Determine the (X, Y) coordinate at the center of the cell enclosing the given text.  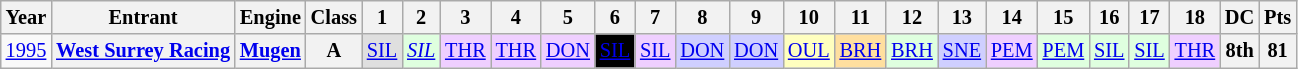
6 (615, 17)
81 (1278, 51)
Class (334, 17)
17 (1149, 17)
8th (1240, 51)
1 (382, 17)
A (334, 51)
1995 (26, 51)
8 (702, 17)
13 (962, 17)
Engine (270, 17)
Entrant (143, 17)
16 (1109, 17)
11 (861, 17)
5 (568, 17)
OUL (809, 51)
7 (655, 17)
3 (465, 17)
Year (26, 17)
18 (1195, 17)
9 (756, 17)
Pts (1278, 17)
Mugen (270, 51)
10 (809, 17)
14 (1012, 17)
4 (516, 17)
12 (912, 17)
DC (1240, 17)
West Surrey Racing (143, 51)
15 (1064, 17)
2 (421, 17)
SNE (962, 51)
